Find where the given text appears and provide that cell's center as (x, y) coordinate. 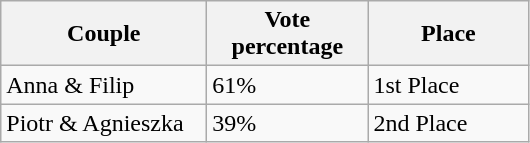
1st Place (448, 85)
2nd Place (448, 123)
Place (448, 34)
39% (288, 123)
Anna & Filip (104, 85)
61% (288, 85)
Piotr & Agnieszka (104, 123)
Couple (104, 34)
Vote percentage (288, 34)
